Identify which cell holds the provided text, then report its [x, y] central coordinate. 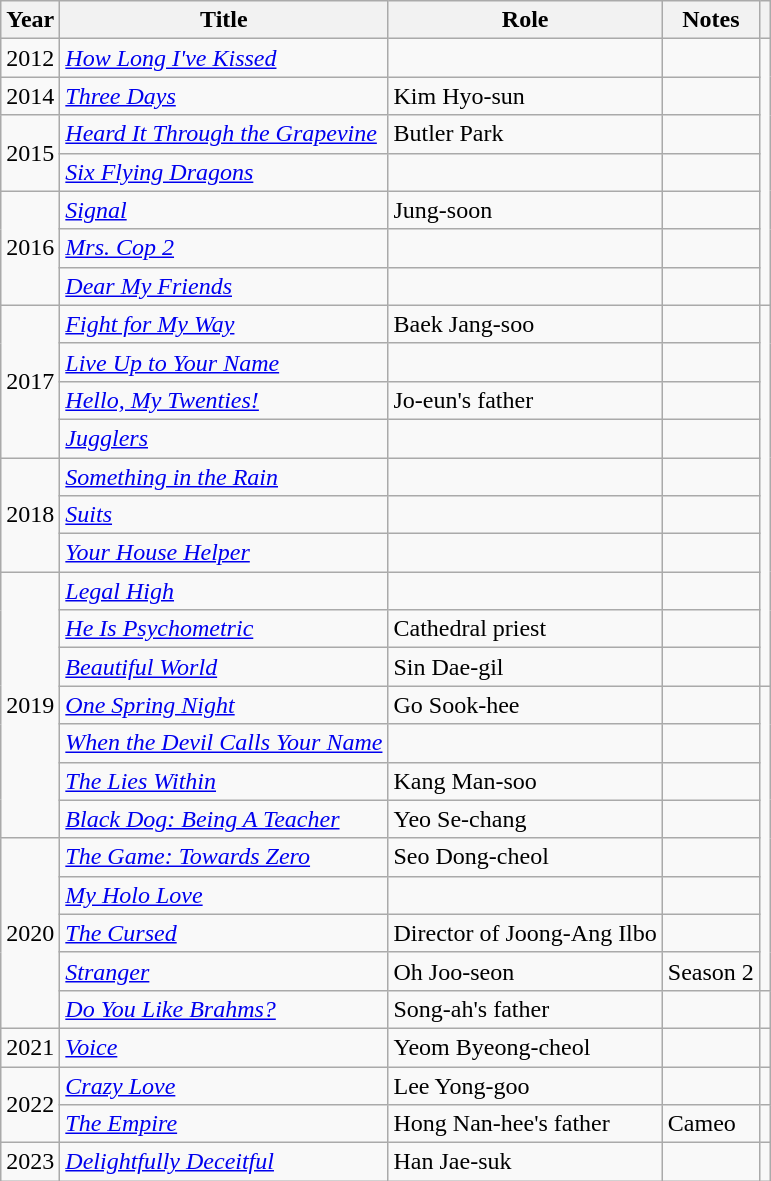
Kim Hyo-sun [525, 96]
Season 2 [710, 971]
Legal High [224, 591]
Year [30, 20]
Yeo Se-chang [525, 819]
Title [224, 20]
Beautiful World [224, 667]
The Game: Towards Zero [224, 857]
Cathedral priest [525, 629]
The Cursed [224, 933]
Delightfully Deceitful [224, 1162]
When the Devil Calls Your Name [224, 743]
Kang Man-soo [525, 781]
Stranger [224, 971]
2020 [30, 933]
Something in the Rain [224, 477]
Suits [224, 515]
Six Flying Dragons [224, 172]
2014 [30, 96]
2018 [30, 515]
2022 [30, 1104]
Signal [224, 210]
Hong Nan-hee's father [525, 1124]
Three Days [224, 96]
Crazy Love [224, 1085]
Heard It Through the Grapevine [224, 134]
Butler Park [525, 134]
Fight for My Way [224, 324]
Oh Joo-seon [525, 971]
2015 [30, 153]
Go Sook-hee [525, 705]
Seo Dong-cheol [525, 857]
Hello, My Twenties! [224, 400]
Baek Jang-soo [525, 324]
Dear My Friends [224, 286]
Live Up to Your Name [224, 362]
2012 [30, 58]
One Spring Night [224, 705]
The Lies Within [224, 781]
2016 [30, 248]
Your House Helper [224, 553]
2023 [30, 1162]
Black Dog: Being A Teacher [224, 819]
2019 [30, 705]
Song-ah's father [525, 1009]
2017 [30, 381]
Sin Dae-gil [525, 667]
Voice [224, 1047]
Han Jae-suk [525, 1162]
How Long I've Kissed [224, 58]
Jugglers [224, 438]
Lee Yong-goo [525, 1085]
Role [525, 20]
Cameo [710, 1124]
Mrs. Cop 2 [224, 248]
Director of Joong-Ang Ilbo [525, 933]
Jo-eun's father [525, 400]
Do You Like Brahms? [224, 1009]
He Is Psychometric [224, 629]
The Empire [224, 1124]
2021 [30, 1047]
My Holo Love [224, 895]
Notes [710, 20]
Yeom Byeong-cheol [525, 1047]
Jung-soon [525, 210]
